Scan for the cell matching the given text and deliver its [X, Y] coordinate at center. 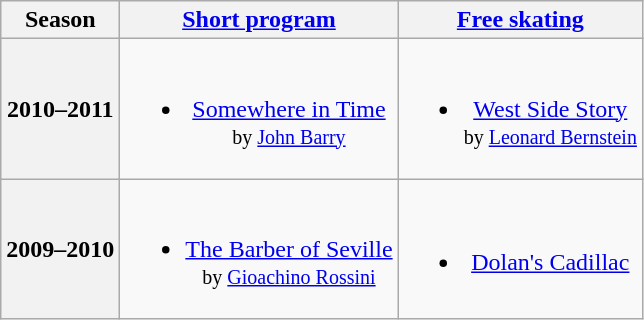
Free skating [520, 20]
Somewhere in Time by John Barry [259, 109]
2010–2011 [60, 109]
Dolan's Cadillac [520, 249]
Season [60, 20]
2009–2010 [60, 249]
West Side Story by Leonard Bernstein [520, 109]
Short program [259, 20]
The Barber of Seville by Gioachino Rossini [259, 249]
